Determine the (X, Y) coordinate at the center of the cell enclosing the given text.  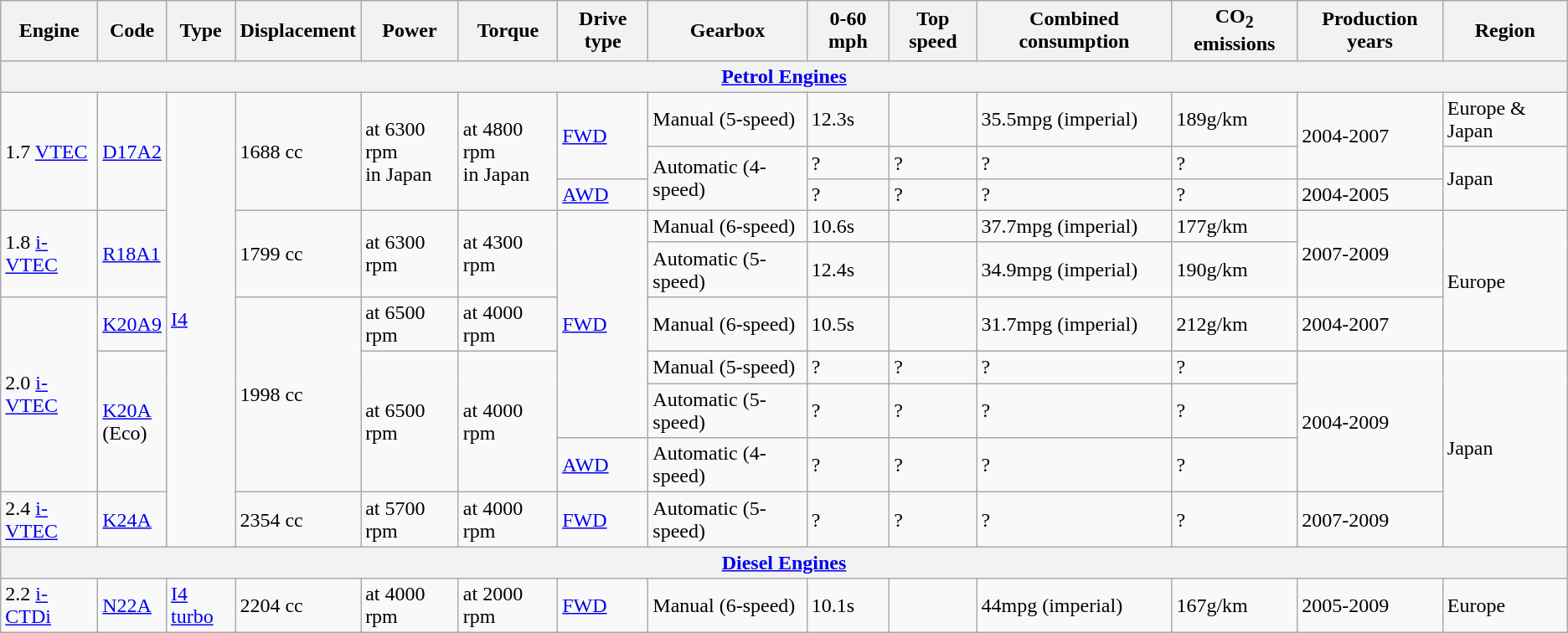
at 2000 rpm (508, 606)
2354 cc (298, 519)
K20A9 (132, 323)
0-60 mph (848, 30)
34.9mpg (imperial) (1074, 270)
2.0 i-VTEC (49, 394)
at 4300 rpm (508, 253)
I4 turbo (200, 606)
10.6s (848, 226)
212g/km (1235, 323)
1998 cc (298, 394)
Europe & Japan (1504, 119)
at 6300 rpm (410, 253)
2004-2005 (1370, 194)
2004-2009 (1370, 422)
Region (1504, 30)
Torque (508, 30)
1799 cc (298, 253)
Diesel Engines (784, 563)
1688 cc (298, 151)
2.4 i-VTEC (49, 519)
Power (410, 30)
167g/km (1235, 606)
Drive type (603, 30)
K20A(Eco) (132, 422)
Production years (1370, 30)
1.7 VTEC (49, 151)
10.1s (848, 606)
at 6300 rpm in Japan (410, 151)
N22A (132, 606)
177g/km (1235, 226)
189g/km (1235, 119)
Combined consumption (1074, 30)
CO2 emissions (1235, 30)
2005-2009 (1370, 606)
2.2 i-CTDi (49, 606)
R18A1 (132, 253)
Displacement (298, 30)
Petrol Engines (784, 76)
2204 cc (298, 606)
10.5s (848, 323)
at 5700 rpm (410, 519)
1.8 i-VTEC (49, 253)
44mpg (imperial) (1074, 606)
D17A2 (132, 151)
Engine (49, 30)
12.3s (848, 119)
Gearbox (727, 30)
at 4800 rpm in Japan (508, 151)
31.7mpg (imperial) (1074, 323)
35.5mpg (imperial) (1074, 119)
K24A (132, 519)
Top speed (933, 30)
I4 (200, 320)
37.7mpg (imperial) (1074, 226)
190g/km (1235, 270)
12.4s (848, 270)
Type (200, 30)
Code (132, 30)
